Scan for the cell matching the given text and deliver its (x, y) coordinate at center. 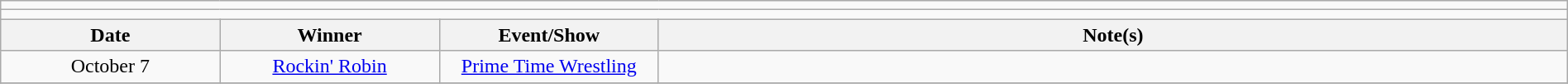
Note(s) (1113, 35)
Date (111, 35)
Event/Show (549, 35)
Rockin' Robin (329, 67)
Prime Time Wrestling (549, 67)
October 7 (111, 67)
Winner (329, 35)
